Determine the (X, Y) coordinate at the center of the cell enclosing the given text.  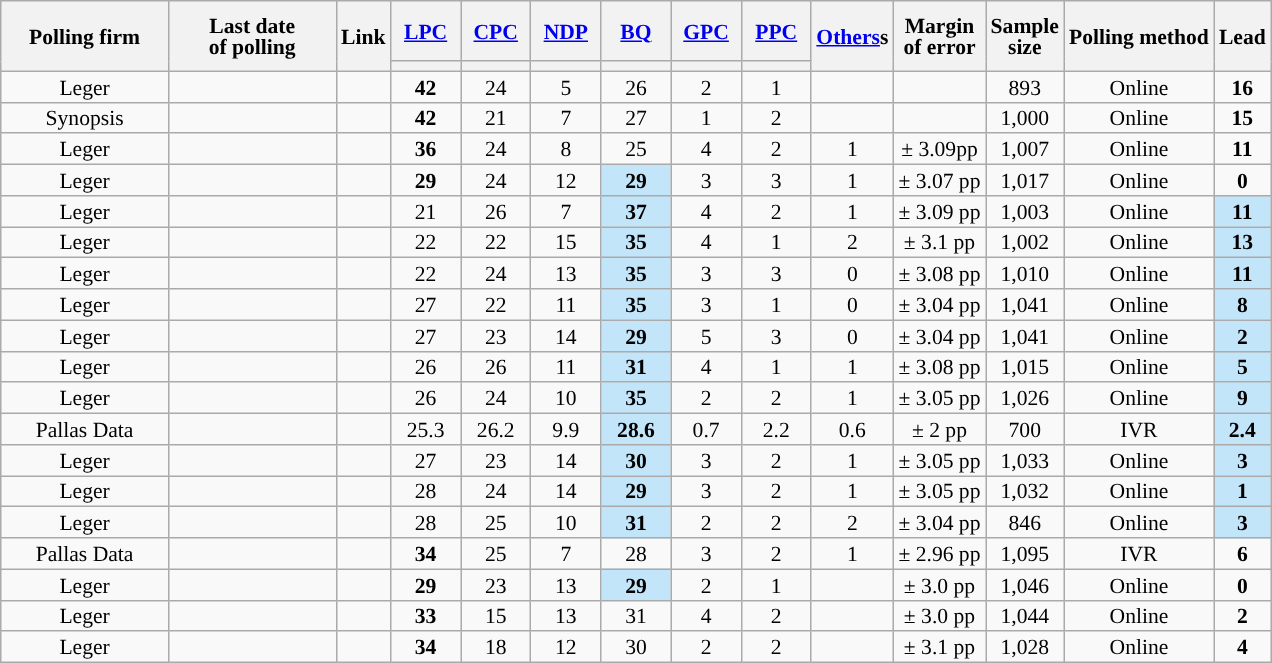
1,007 (1025, 150)
GPC (706, 31)
± 3.09pp (939, 150)
28.6 (636, 430)
893 (1025, 86)
CPC (496, 31)
2.2 (776, 430)
Marginof error (939, 36)
0.7 (706, 430)
37 (636, 212)
1,033 (1025, 460)
0.6 (852, 430)
LPC (426, 31)
700 (1025, 430)
± 3.07 pp (939, 180)
Link (364, 36)
1,028 (1025, 648)
1,015 (1025, 366)
± 2 pp (939, 430)
± 3.09 pp (939, 212)
1,032 (1025, 492)
Lead (1242, 36)
26.2 (496, 430)
Polling method (1139, 36)
Synopsis (85, 118)
9.9 (566, 430)
18 (496, 648)
1,046 (1025, 584)
PPC (776, 31)
36 (426, 150)
1,026 (1025, 398)
1,010 (1025, 274)
Otherss (852, 36)
1,000 (1025, 118)
Last dateof polling (252, 36)
NDP (566, 31)
± 2.96 pp (939, 554)
1,044 (1025, 616)
1,095 (1025, 554)
9 (1242, 398)
1,002 (1025, 242)
1,003 (1025, 212)
Polling firm (85, 36)
846 (1025, 522)
33 (426, 616)
BQ (636, 31)
16 (1242, 86)
Samplesize (1025, 36)
6 (1242, 554)
25.3 (426, 430)
2.4 (1242, 430)
1,017 (1025, 180)
